Locate the cell with the specified text and output its (x, y) center coordinate. 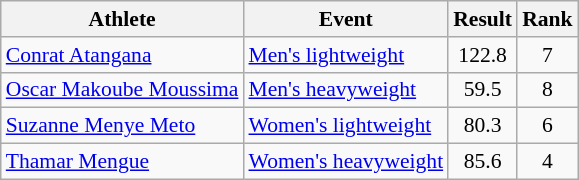
Oscar Makoube Moussima (122, 90)
Athlete (122, 19)
Men's heavyweight (346, 90)
Suzanne Menye Meto (122, 126)
80.3 (482, 126)
6 (548, 126)
4 (548, 162)
59.5 (482, 90)
Conrat Atangana (122, 55)
Result (482, 19)
Rank (548, 19)
Women's lightweight (346, 126)
8 (548, 90)
85.6 (482, 162)
7 (548, 55)
122.8 (482, 55)
Women's heavyweight (346, 162)
Men's lightweight (346, 55)
Event (346, 19)
Thamar Mengue (122, 162)
